Pinpoint the cell where the given text exists, returning its [X, Y] midpoint coordinate. 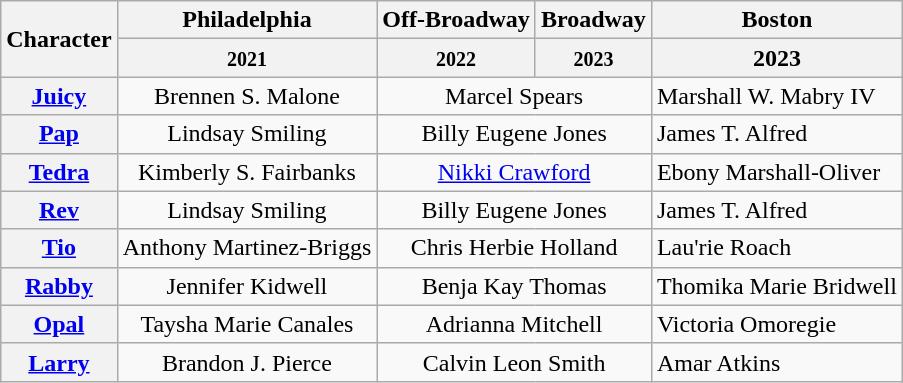
Brandon J. Pierce [247, 362]
Nikki Crawford [514, 172]
Character [59, 39]
Anthony Martinez-Briggs [247, 248]
Jennifer Kidwell [247, 286]
Juicy [59, 96]
Benja Kay Thomas [514, 286]
Tio [59, 248]
Ebony Marshall-Oliver [776, 172]
Brennen S. Malone [247, 96]
Off-Broadway [456, 20]
Broadway [593, 20]
Taysha Marie Canales [247, 324]
2022 [456, 58]
Marcel Spears [514, 96]
Rabby [59, 286]
Chris Herbie Holland [514, 248]
Pap [59, 134]
Calvin Leon Smith [514, 362]
Tedra [59, 172]
Thomika Marie Bridwell [776, 286]
Philadelphia [247, 20]
Lau'rie Roach [776, 248]
Amar Atkins [776, 362]
Larry [59, 362]
Kimberly S. Fairbanks [247, 172]
Boston [776, 20]
2021 [247, 58]
Rev [59, 210]
Adrianna Mitchell [514, 324]
Opal [59, 324]
Victoria Omoregie [776, 324]
Marshall W. Mabry IV [776, 96]
